Identify which cell holds the provided text, then report its (x, y) central coordinate. 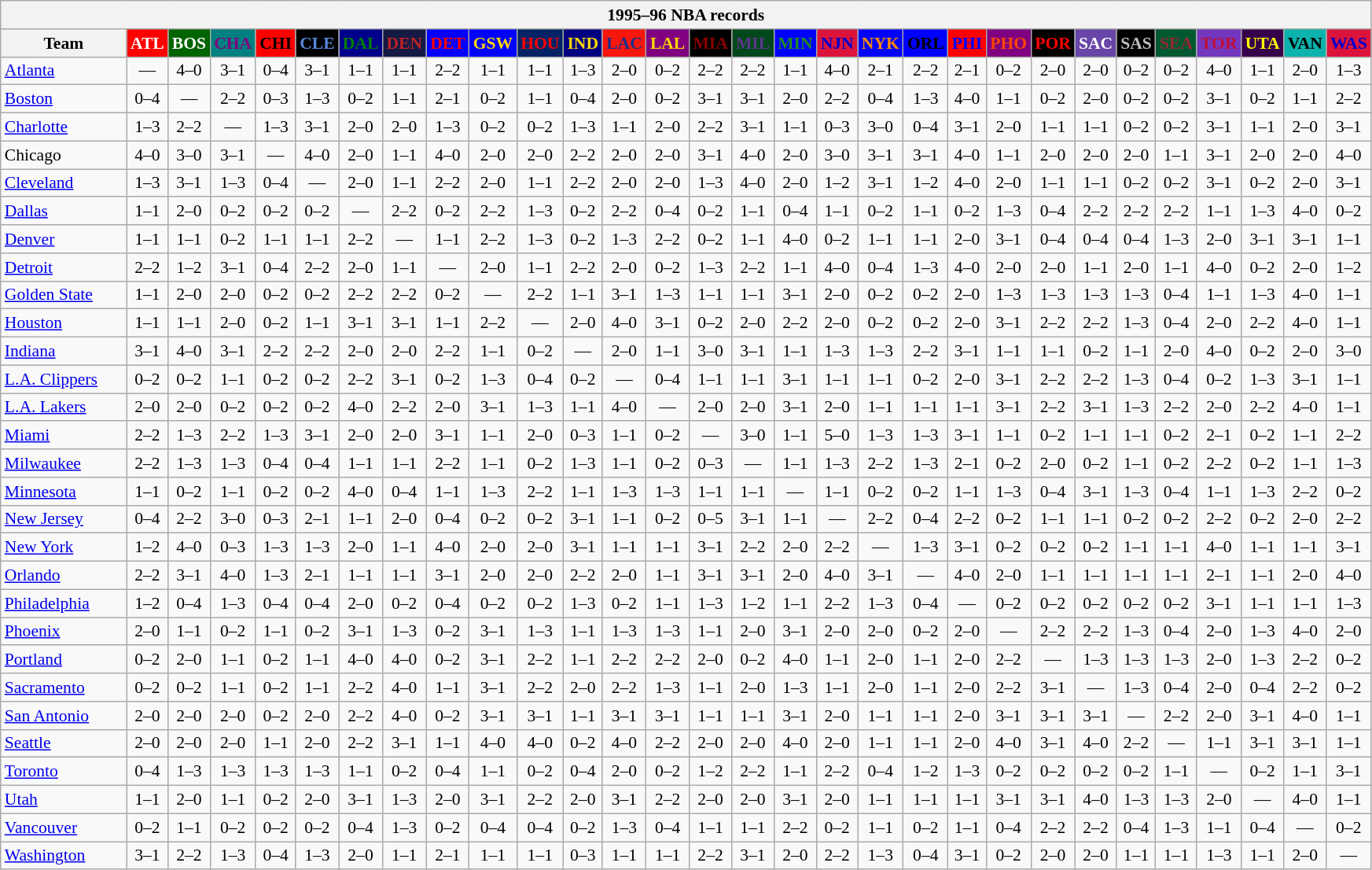
New York (64, 547)
SEA (1176, 43)
1995–96 NBA records (686, 15)
CLE (318, 43)
CHI (275, 43)
Washington (64, 856)
BOS (189, 43)
Orlando (64, 576)
New Jersey (64, 519)
LAL (668, 43)
ATL (148, 43)
Minnesota (64, 492)
PHI (967, 43)
Houston (64, 323)
Miami (64, 436)
UTA (1263, 43)
GSW (494, 43)
TOR (1219, 43)
NJN (837, 43)
VAN (1305, 43)
IND (583, 43)
Utah (64, 800)
L.A. Lakers (64, 407)
Indiana (64, 352)
WAS (1349, 43)
Seattle (64, 743)
Charlotte (64, 127)
MIN (795, 43)
Detroit (64, 267)
DAL (361, 43)
DEN (404, 43)
Team (64, 43)
Cleveland (64, 183)
CHA (233, 43)
LAC (624, 43)
Toronto (64, 772)
Philadelphia (64, 603)
Atlanta (64, 71)
MIA (710, 43)
Denver (64, 239)
DET (448, 43)
Chicago (64, 155)
Golden State (64, 295)
PHO (1008, 43)
Milwaukee (64, 463)
Boston (64, 99)
POR (1053, 43)
SAC (1096, 43)
NYK (881, 43)
MIL (753, 43)
ORL (926, 43)
L.A. Clippers (64, 379)
5–0 (837, 436)
Sacramento (64, 688)
Phoenix (64, 632)
San Antonio (64, 716)
SAS (1136, 43)
Portland (64, 660)
HOU (539, 43)
Dallas (64, 212)
Vancouver (64, 828)
0–5 (710, 519)
